Identify which cell holds the provided text, then report its (x, y) central coordinate. 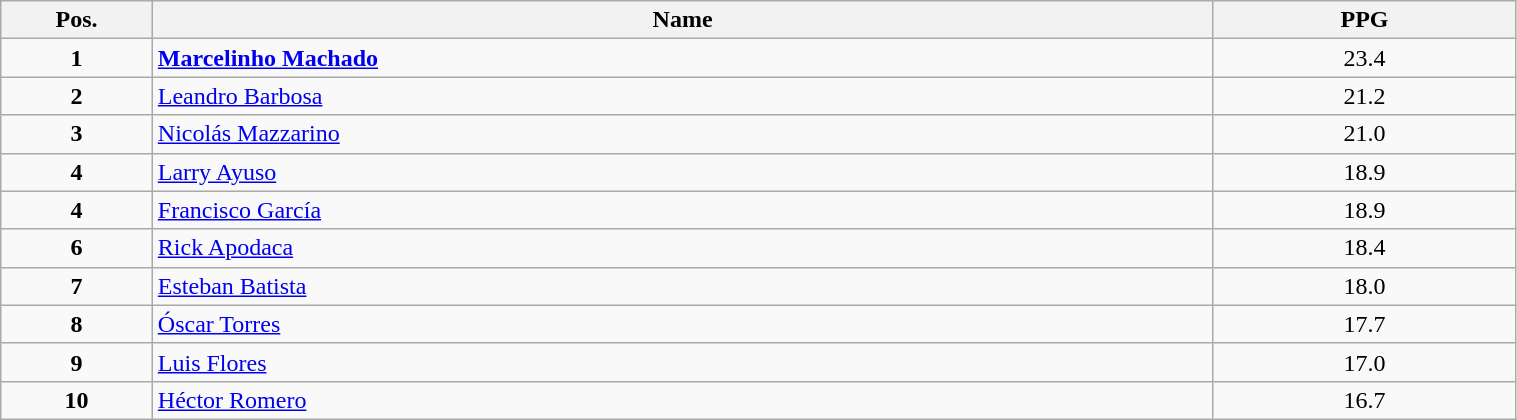
Esteban Batista (682, 286)
2 (77, 96)
Name (682, 20)
18.0 (1364, 286)
PPG (1364, 20)
16.7 (1364, 400)
Luis Flores (682, 362)
Marcelinho Machado (682, 58)
17.0 (1364, 362)
9 (77, 362)
6 (77, 248)
Héctor Romero (682, 400)
7 (77, 286)
8 (77, 324)
21.2 (1364, 96)
17.7 (1364, 324)
23.4 (1364, 58)
Larry Ayuso (682, 172)
Nicolás Mazzarino (682, 134)
1 (77, 58)
Óscar Torres (682, 324)
21.0 (1364, 134)
Leandro Barbosa (682, 96)
Francisco García (682, 210)
18.4 (1364, 248)
10 (77, 400)
3 (77, 134)
Rick Apodaca (682, 248)
Pos. (77, 20)
